For the text-containing cell, return its midpoint in [x, y] coordinate format. 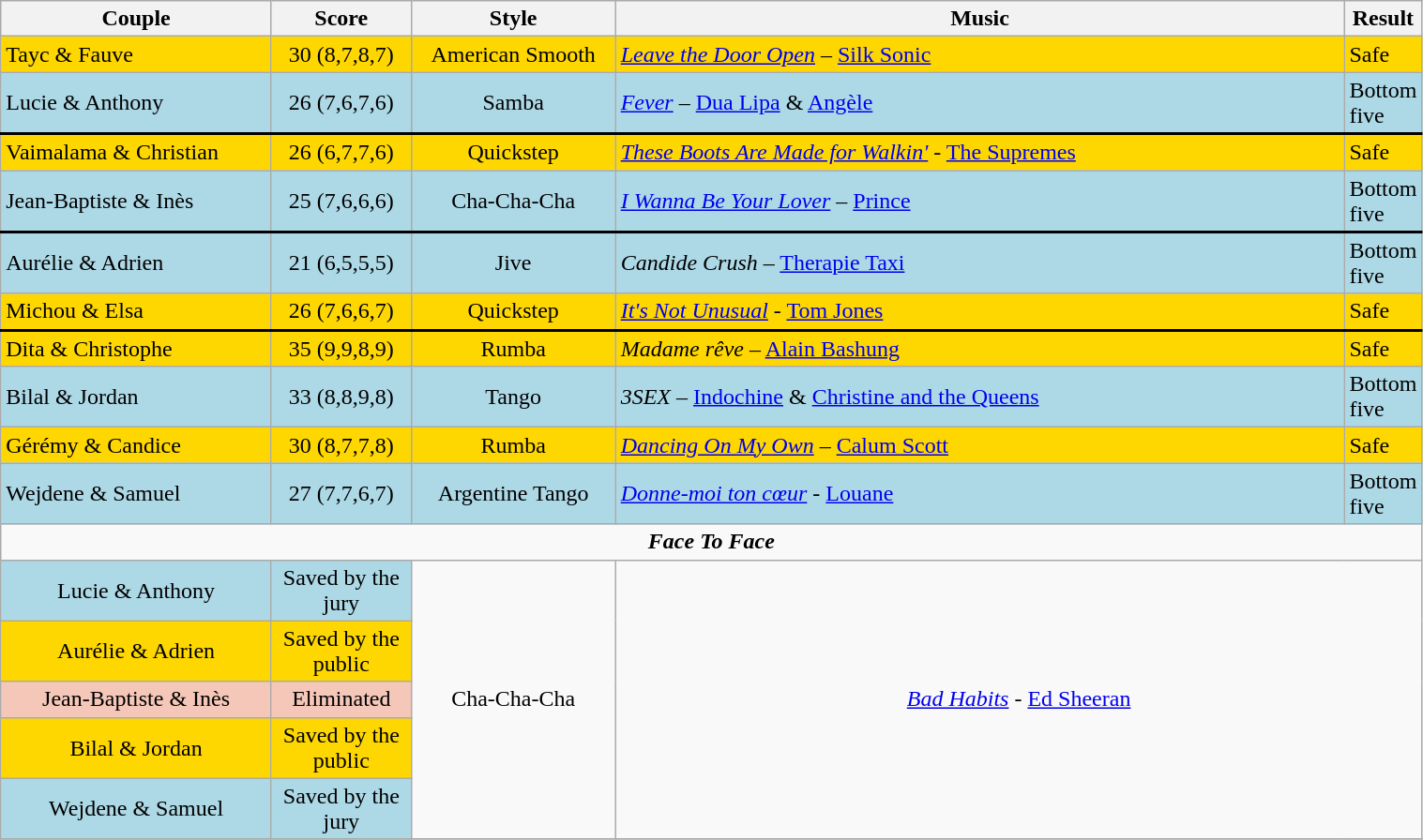
Eliminated [341, 699]
Tayc & Fauve [137, 54]
26 (6,7,7,6) [341, 152]
30 (8,7,8,7) [341, 54]
27 (7,7,6,7) [341, 493]
Dancing On My Own – Calum Scott [979, 445]
Face To Face [711, 542]
It's Not Unusual - Tom Jones [979, 311]
Tango [513, 397]
I Wanna Be Your Lover – Prince [979, 202]
Style [513, 19]
30 (8,7,7,8) [341, 445]
Gérémy & Candice [137, 445]
26 (7,6,7,6) [341, 103]
Dita & Christophe [137, 349]
Result [1383, 19]
35 (9,9,8,9) [341, 349]
Leave the Door Open – Silk Sonic [979, 54]
Score [341, 19]
Vaimalama & Christian [137, 152]
These Boots Are Made for Walkin' - The Supremes [979, 152]
Jive [513, 262]
25 (7,6,6,6) [341, 202]
Couple [137, 19]
3SEX – Indochine & Christine and the Queens [979, 397]
26 (7,6,6,7) [341, 311]
Candide Crush – Therapie Taxi [979, 262]
Michou & Elsa [137, 311]
21 (6,5,5,5) [341, 262]
Bad Habits - Ed Sheeran [1019, 699]
American Smooth [513, 54]
Madame rêve – Alain Bashung [979, 349]
Donne-moi ton cœur - Louane [979, 493]
Music [979, 19]
Samba [513, 103]
Argentine Tango [513, 493]
Fever – Dua Lipa & Angèle [979, 103]
33 (8,8,9,8) [341, 397]
